Identify which cell holds the provided text, then report its [X, Y] central coordinate. 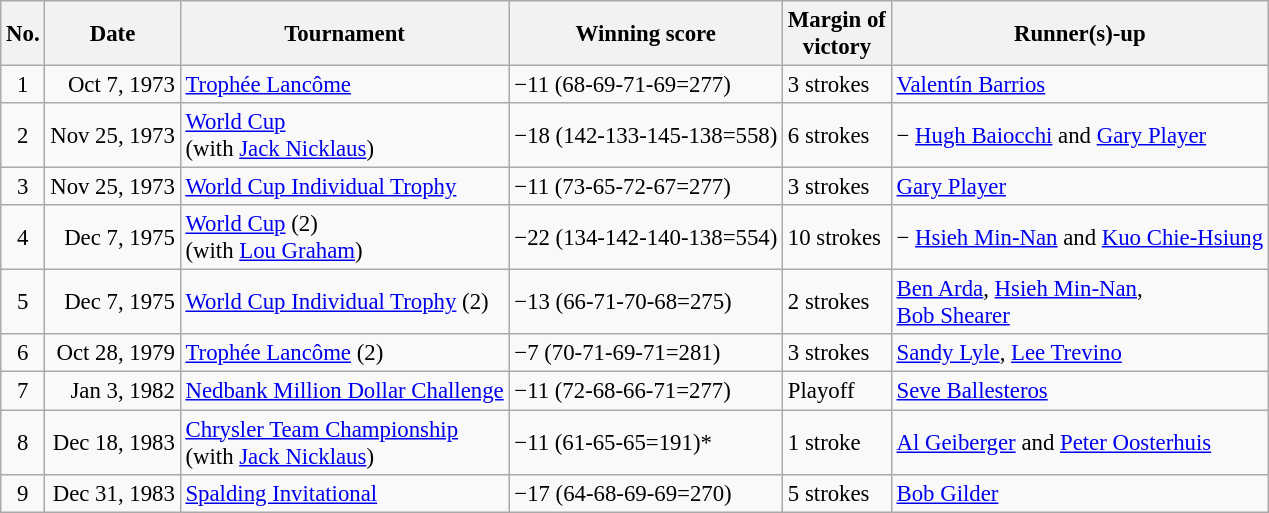
Nedbank Million Dollar Challenge [344, 391]
Valentín Barrios [1080, 85]
−18 (142-133-145-138=558) [646, 136]
3 [23, 187]
Margin ofvictory [838, 34]
No. [23, 34]
Dec 31, 1983 [112, 493]
1 [23, 85]
−7 (70-71-69-71=281) [646, 353]
− Hsieh Min-Nan and Kuo Chie-Hsiung [1080, 238]
Al Geiberger and Peter Oosterhuis [1080, 442]
9 [23, 493]
2 strokes [838, 302]
−22 (134-142-140-138=554) [646, 238]
−11 (72-68-66-71=277) [646, 391]
6 strokes [838, 136]
Jan 3, 1982 [112, 391]
−13 (66-71-70-68=275) [646, 302]
4 [23, 238]
World Cup (2)(with Lou Graham) [344, 238]
Chrysler Team Championship(with Jack Nicklaus) [344, 442]
Tournament [344, 34]
2 [23, 136]
−11 (73-65-72-67=277) [646, 187]
World Cup(with Jack Nicklaus) [344, 136]
5 [23, 302]
Playoff [838, 391]
Dec 18, 1983 [112, 442]
Oct 7, 1973 [112, 85]
−11 (68-69-71-69=277) [646, 85]
−11 (61-65-65=191)* [646, 442]
Trophée Lancôme (2) [344, 353]
Bob Gilder [1080, 493]
1 stroke [838, 442]
7 [23, 391]
8 [23, 442]
5 strokes [838, 493]
Spalding Invitational [344, 493]
Oct 28, 1979 [112, 353]
6 [23, 353]
Sandy Lyle, Lee Trevino [1080, 353]
World Cup Individual Trophy (2) [344, 302]
Winning score [646, 34]
Trophée Lancôme [344, 85]
Runner(s)-up [1080, 34]
Seve Ballesteros [1080, 391]
Gary Player [1080, 187]
−17 (64-68-69-69=270) [646, 493]
World Cup Individual Trophy [344, 187]
Date [112, 34]
Ben Arda, Hsieh Min-Nan, Bob Shearer [1080, 302]
− Hugh Baiocchi and Gary Player [1080, 136]
10 strokes [838, 238]
